Output the [x, y] coordinate of the center of the cell containing the given text.  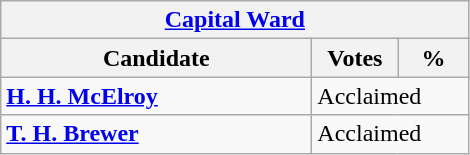
H. H. McElroy [156, 96]
% [434, 58]
Capital Ward [235, 20]
Votes [355, 58]
Candidate [156, 58]
T. H. Brewer [156, 134]
